From the cell containing the given text, extract its center point as (X, Y) coordinate. 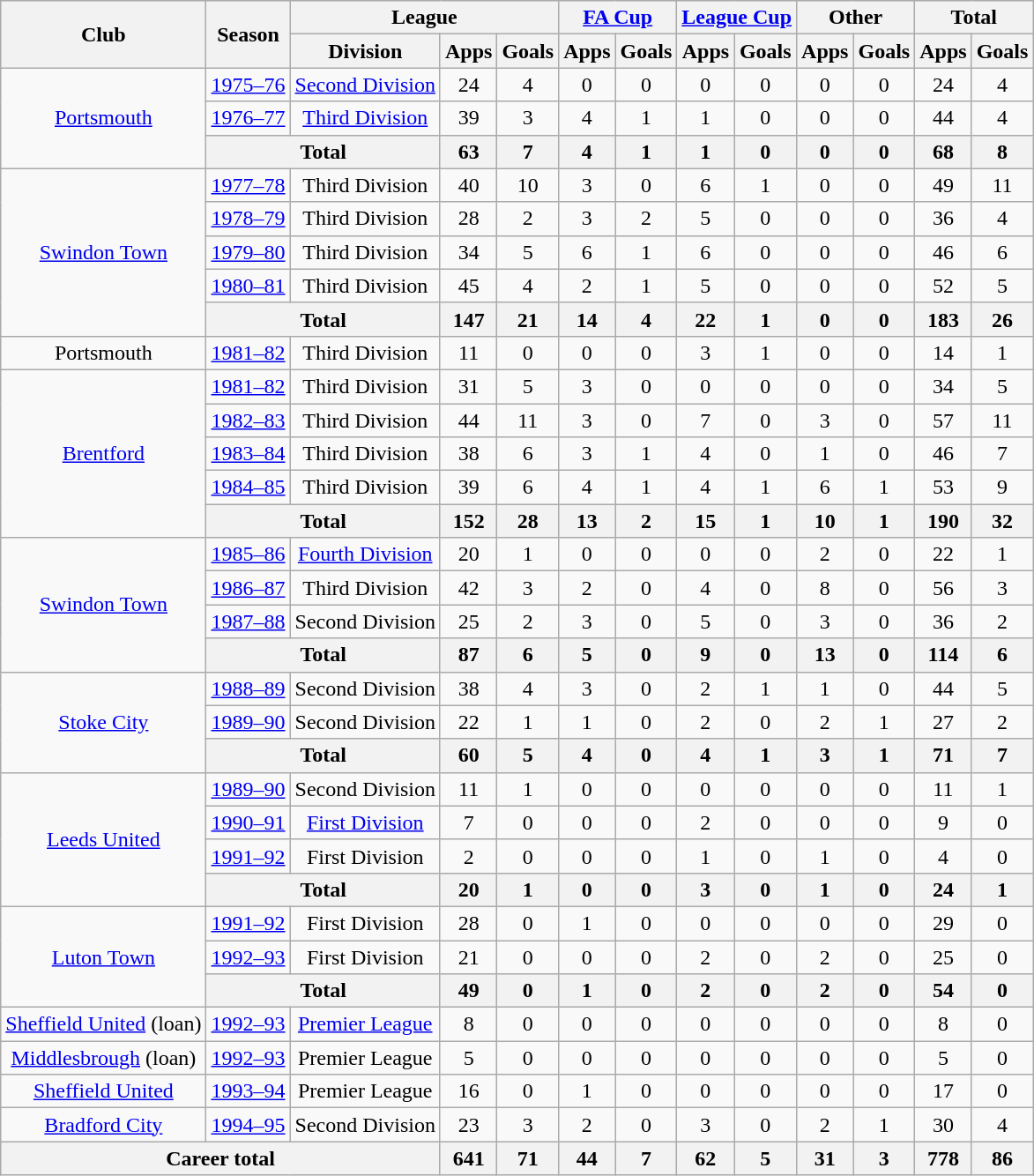
56 (943, 588)
Luton Town (104, 956)
Club (104, 34)
60 (468, 755)
League Cup (737, 18)
32 (1002, 521)
23 (468, 1125)
Season (249, 34)
1978–79 (249, 219)
Sheffield United (104, 1091)
1975–76 (249, 85)
1979–80 (249, 252)
42 (468, 588)
40 (468, 185)
Other (856, 18)
1983–84 (249, 454)
27 (943, 722)
1980–81 (249, 286)
FA Cup (618, 18)
54 (943, 991)
190 (943, 521)
Bradford City (104, 1125)
87 (468, 655)
53 (943, 488)
68 (943, 152)
57 (943, 421)
152 (468, 521)
1982–83 (249, 421)
183 (943, 319)
1990–91 (249, 822)
Stoke City (104, 722)
1987–88 (249, 621)
Career total (220, 1158)
1984–85 (249, 488)
1993–94 (249, 1091)
1994–95 (249, 1125)
29 (943, 923)
778 (943, 1158)
Leeds United (104, 839)
1976–77 (249, 118)
147 (468, 319)
Brentford (104, 453)
Sheffield United (loan) (104, 1024)
1986–87 (249, 588)
114 (943, 655)
45 (468, 286)
86 (1002, 1158)
1988–89 (249, 688)
League (425, 18)
26 (1002, 319)
17 (943, 1091)
16 (468, 1091)
Middlesbrough (loan) (104, 1058)
63 (468, 152)
1977–78 (249, 185)
Fourth Division (365, 555)
Division (365, 51)
52 (943, 286)
1985–86 (249, 555)
15 (705, 521)
62 (705, 1158)
641 (468, 1158)
30 (943, 1125)
